Provide the (X, Y) coordinate of the cell's center where the given text is located.  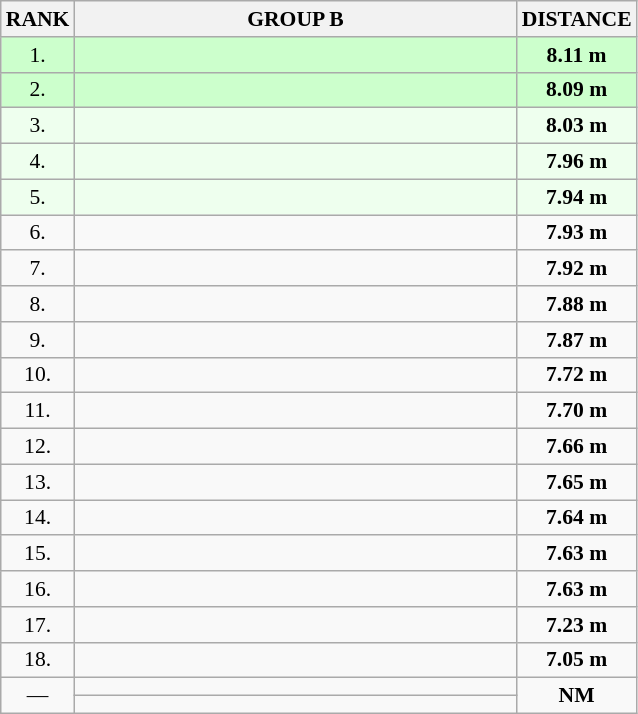
7.93 m (577, 233)
18. (38, 660)
7.94 m (577, 197)
14. (38, 518)
12. (38, 447)
9. (38, 340)
4. (38, 162)
8.09 m (577, 90)
7.96 m (577, 162)
15. (38, 554)
— (38, 696)
7. (38, 269)
1. (38, 55)
7.65 m (577, 482)
7.87 m (577, 340)
13. (38, 482)
16. (38, 589)
7.64 m (577, 518)
5. (38, 197)
7.66 m (577, 447)
3. (38, 126)
7.72 m (577, 375)
7.23 m (577, 625)
7.92 m (577, 269)
GROUP B (295, 19)
11. (38, 411)
7.05 m (577, 660)
17. (38, 625)
8.03 m (577, 126)
7.88 m (577, 304)
7.70 m (577, 411)
2. (38, 90)
DISTANCE (577, 19)
NM (577, 696)
6. (38, 233)
RANK (38, 19)
8. (38, 304)
10. (38, 375)
8.11 m (577, 55)
